Find where the given text appears and provide that cell's center as (x, y) coordinate. 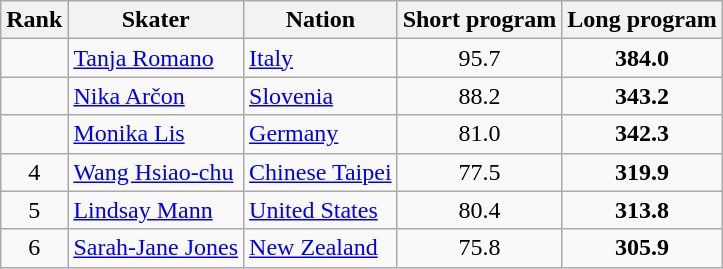
77.5 (480, 172)
Sarah-Jane Jones (156, 248)
313.8 (642, 210)
305.9 (642, 248)
Nation (321, 20)
Short program (480, 20)
6 (34, 248)
Rank (34, 20)
Tanja Romano (156, 58)
Germany (321, 134)
New Zealand (321, 248)
319.9 (642, 172)
75.8 (480, 248)
80.4 (480, 210)
United States (321, 210)
342.3 (642, 134)
Wang Hsiao-chu (156, 172)
Skater (156, 20)
88.2 (480, 96)
Slovenia (321, 96)
Lindsay Mann (156, 210)
Long program (642, 20)
Chinese Taipei (321, 172)
384.0 (642, 58)
4 (34, 172)
81.0 (480, 134)
343.2 (642, 96)
95.7 (480, 58)
Monika Lis (156, 134)
5 (34, 210)
Italy (321, 58)
Nika Arčon (156, 96)
